Search for the cell housing the specified text and yield its (x, y) center coordinate. 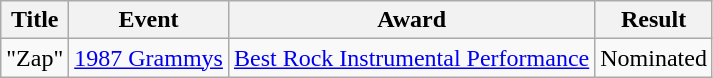
Best Rock Instrumental Performance (411, 58)
Title (35, 20)
Event (149, 20)
Result (654, 20)
Nominated (654, 58)
Award (411, 20)
1987 Grammys (149, 58)
"Zap" (35, 58)
